Identify which cell holds the provided text, then report its [X, Y] central coordinate. 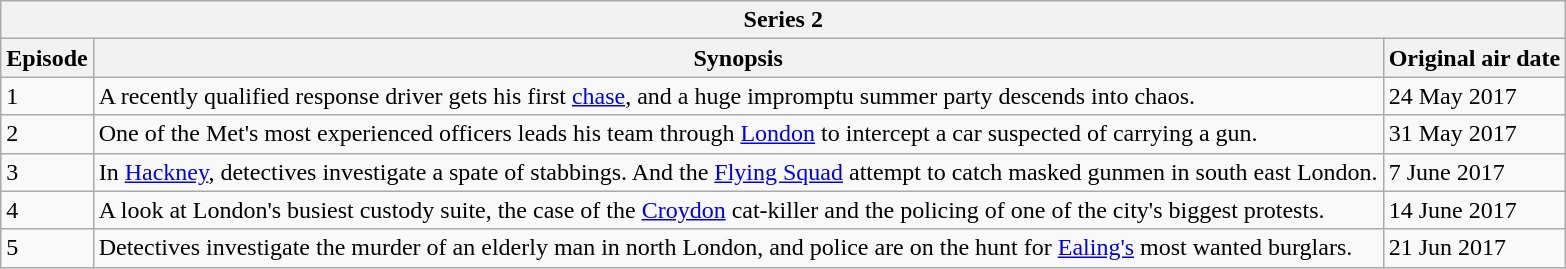
Series 2 [784, 20]
24 May 2017 [1474, 96]
Detectives investigate the murder of an elderly man in north London, and police are on the hunt for Ealing's most wanted burglars. [738, 248]
4 [47, 210]
Original air date [1474, 58]
Synopsis [738, 58]
21 Jun 2017 [1474, 248]
One of the Met's most experienced officers leads his team through London to intercept a car suspected of carrying a gun. [738, 134]
A look at London's busiest custody suite, the case of the Croydon cat-killer and the policing of one of the city's biggest protests. [738, 210]
7 June 2017 [1474, 172]
A recently qualified response driver gets his first chase, and a huge impromptu summer party descends into chaos. [738, 96]
In Hackney, detectives investigate a spate of stabbings. And the Flying Squad attempt to catch masked gunmen in south east London. [738, 172]
1 [47, 96]
31 May 2017 [1474, 134]
5 [47, 248]
2 [47, 134]
Episode [47, 58]
14 June 2017 [1474, 210]
3 [47, 172]
